Identify which cell holds the provided text, then report its (x, y) central coordinate. 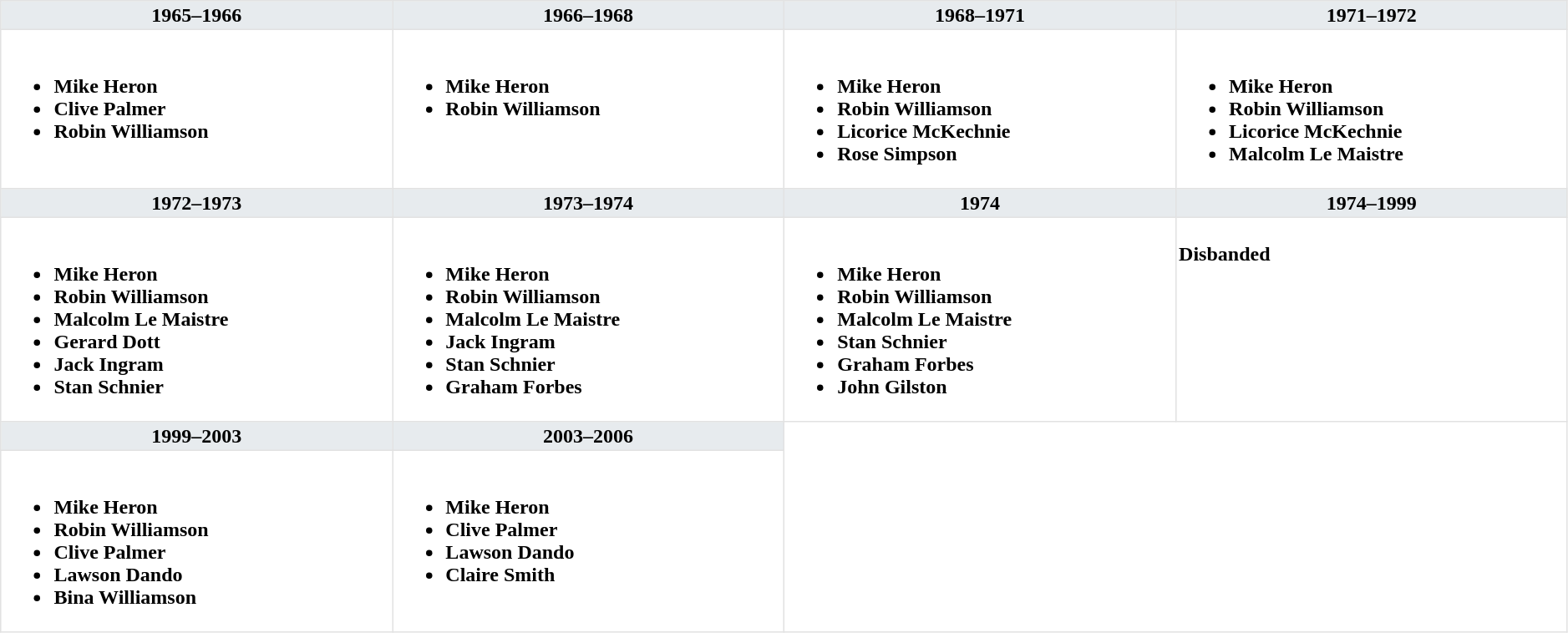
Mike HeronClive PalmerLawson DandoClaire Smith (588, 541)
1999–2003 (197, 436)
Mike HeronRobin WilliamsonClive PalmerLawson DandoBina Williamson (197, 541)
Mike HeronClive PalmerRobin Williamson (197, 109)
1973–1974 (588, 203)
1974–1999 (1372, 203)
1965–1966 (197, 15)
1972–1973 (197, 203)
Mike HeronRobin WilliamsonMalcolm Le MaistreStan SchnierGraham ForbesJohn Gilston (979, 319)
1971–1972 (1372, 15)
Mike HeronRobin Williamson (588, 109)
Mike HeronRobin WilliamsonLicorice McKechnieMalcolm Le Maistre (1372, 109)
1966–1968 (588, 15)
1968–1971 (979, 15)
Mike HeronRobin WilliamsonLicorice McKechnieRose Simpson (979, 109)
Mike HeronRobin WilliamsonMalcolm Le MaistreJack IngramStan SchnierGraham Forbes (588, 319)
Mike HeronRobin WilliamsonMalcolm Le MaistreGerard DottJack IngramStan Schnier (197, 319)
1974 (979, 203)
2003–2006 (588, 436)
Disbanded (1372, 319)
